Determine the [X, Y] coordinate at the center of the cell enclosing the given text.  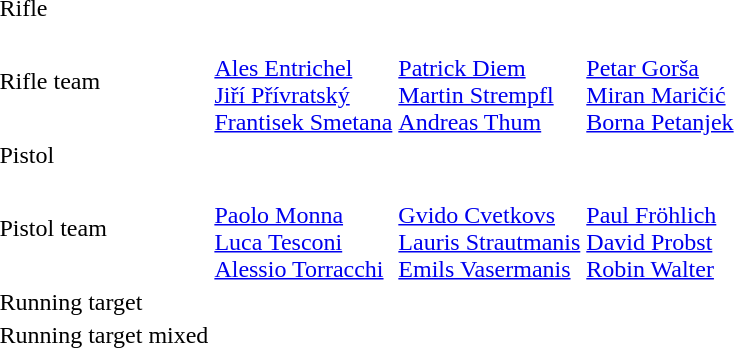
Ales EntrichelJiří PřívratskýFrantisek Smetana [304, 82]
Gvido CvetkovsLauris StrautmanisEmils Vasermanis [490, 228]
Paolo MonnaLuca TesconiAlessio Torracchi [304, 228]
Patrick DiemMartin StrempflAndreas Thum [490, 82]
